Return the (X, Y) coordinate for the center point of the cell that contains the specified text.  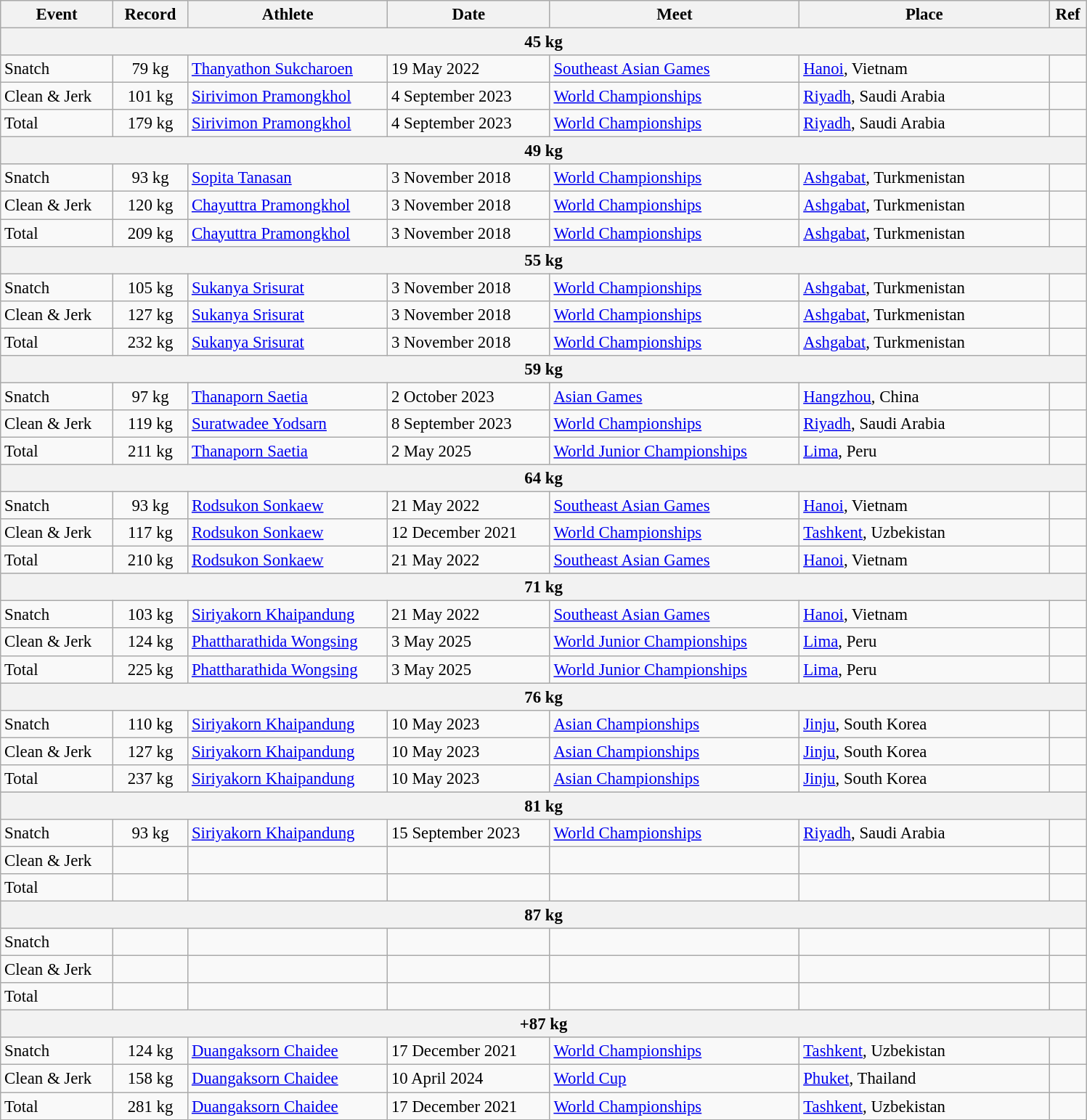
103 kg (150, 615)
Hangzhou, China (924, 396)
119 kg (150, 424)
105 kg (150, 287)
59 kg (544, 369)
Asian Games (675, 396)
210 kg (150, 560)
45 kg (544, 42)
179 kg (150, 123)
117 kg (150, 533)
15 September 2023 (469, 833)
81 kg (544, 806)
158 kg (150, 1079)
Place (924, 15)
Ref (1068, 15)
49 kg (544, 151)
237 kg (150, 779)
120 kg (150, 205)
Thanyathon Sukcharoen (288, 69)
Athlete (288, 15)
10 April 2024 (469, 1079)
2 October 2023 (469, 396)
87 kg (544, 915)
12 December 2021 (469, 533)
2 May 2025 (469, 451)
211 kg (150, 451)
Phuket, Thailand (924, 1079)
64 kg (544, 478)
76 kg (544, 697)
79 kg (150, 69)
101 kg (150, 97)
110 kg (150, 724)
71 kg (544, 587)
281 kg (150, 1106)
Suratwadee Yodsarn (288, 424)
Meet (675, 15)
225 kg (150, 669)
+87 kg (544, 1024)
Date (469, 15)
Sopita Tanasan (288, 178)
Event (57, 15)
232 kg (150, 342)
World Cup (675, 1079)
Record (150, 15)
55 kg (544, 260)
8 September 2023 (469, 424)
19 May 2022 (469, 69)
97 kg (150, 396)
209 kg (150, 233)
